Extract the (x, y) coordinate from the center of the cell holding the provided text.  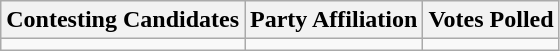
Party Affiliation (334, 20)
Contesting Candidates (123, 20)
Votes Polled (491, 20)
